Return [x, y] of the center of cell containing provided text 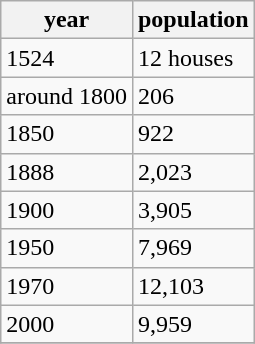
1888 [67, 172]
12,103 [193, 286]
population [193, 20]
12 houses [193, 58]
9,959 [193, 324]
1970 [67, 286]
around 1800 [67, 96]
922 [193, 134]
7,969 [193, 248]
1950 [67, 248]
2,023 [193, 172]
year [67, 20]
1850 [67, 134]
206 [193, 96]
2000 [67, 324]
1900 [67, 210]
3,905 [193, 210]
1524 [67, 58]
